Output the [x, y] coordinate of the center of the cell containing the given text.  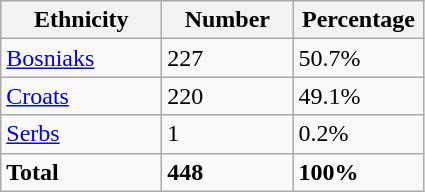
227 [228, 58]
448 [228, 172]
100% [358, 172]
50.7% [358, 58]
0.2% [358, 134]
Ethnicity [82, 20]
49.1% [358, 96]
1 [228, 134]
Serbs [82, 134]
Croats [82, 96]
Percentage [358, 20]
220 [228, 96]
Bosniaks [82, 58]
Total [82, 172]
Number [228, 20]
